Identify which cell holds the provided text, then report its (X, Y) central coordinate. 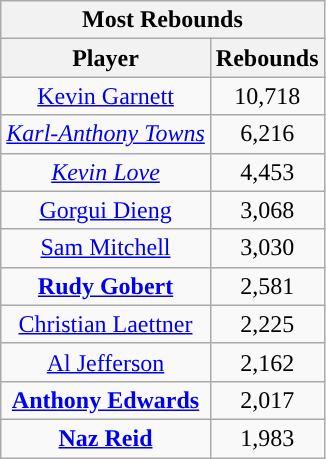
Kevin Garnett (106, 96)
2,017 (267, 400)
Kevin Love (106, 172)
4,453 (267, 172)
Naz Reid (106, 438)
Rudy Gobert (106, 286)
3,030 (267, 248)
Anthony Edwards (106, 400)
Christian Laettner (106, 324)
2,162 (267, 362)
1,983 (267, 438)
2,225 (267, 324)
Sam Mitchell (106, 248)
Player (106, 58)
6,216 (267, 134)
Rebounds (267, 58)
Gorgui Dieng (106, 210)
10,718 (267, 96)
2,581 (267, 286)
Karl-Anthony Towns (106, 134)
Al Jefferson (106, 362)
3,068 (267, 210)
Most Rebounds (162, 20)
